Return the [X, Y] coordinate for the center point of the cell that contains the specified text.  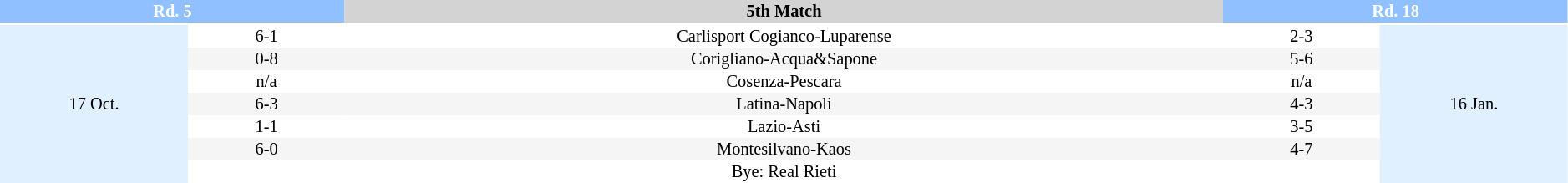
Bye: Real Rieti [784, 172]
Lazio-Asti [784, 127]
Montesilvano-Kaos [784, 149]
6-1 [266, 37]
6-0 [266, 149]
4-7 [1302, 149]
Rd. 18 [1395, 12]
1-1 [266, 127]
5-6 [1302, 58]
Cosenza-Pescara [784, 82]
4-3 [1302, 104]
16 Jan. [1474, 104]
Latina-Napoli [784, 104]
Rd. 5 [172, 12]
5th Match [784, 12]
Corigliano-Acqua&Sapone [784, 58]
2-3 [1302, 37]
3-5 [1302, 127]
Carlisport Cogianco-Luparense [784, 37]
17 Oct. [94, 104]
0-8 [266, 58]
6-3 [266, 104]
